Identify which cell holds the provided text, then report its [X, Y] central coordinate. 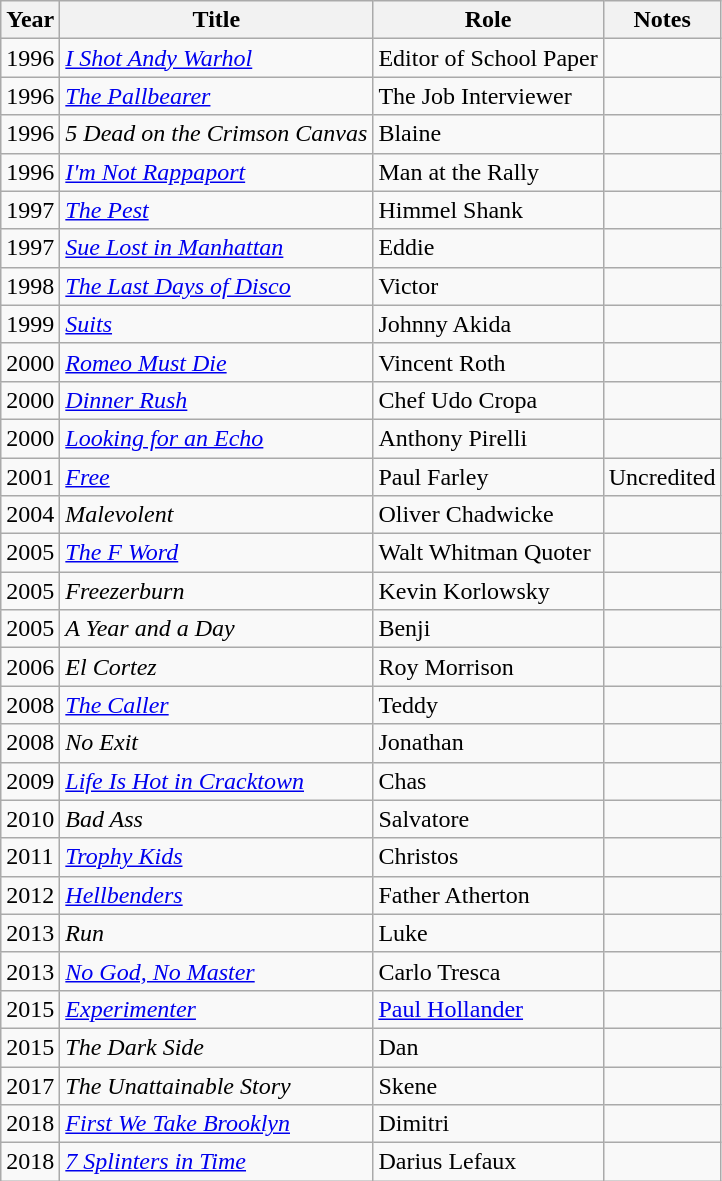
Romeo Must Die [216, 362]
Paul Farley [488, 477]
5 Dead on the Crimson Canvas [216, 134]
Eddie [488, 248]
Suits [216, 324]
Blaine [488, 134]
The F Word [216, 553]
A Year and a Day [216, 629]
The Last Days of Disco [216, 286]
Freezerburn [216, 591]
Luke [488, 933]
Christos [488, 857]
Carlo Tresca [488, 971]
Vincent Roth [488, 362]
Oliver Chadwicke [488, 515]
Editor of School Paper [488, 58]
2017 [30, 1085]
Hellbenders [216, 895]
2001 [30, 477]
2011 [30, 857]
Sue Lost in Manhattan [216, 248]
Man at the Rally [488, 172]
Notes [662, 20]
Paul Hollander [488, 1009]
The Dark Side [216, 1047]
1998 [30, 286]
Experimenter [216, 1009]
Looking for an Echo [216, 438]
Dinner Rush [216, 400]
The Pest [216, 210]
Life Is Hot in Cracktown [216, 781]
Uncredited [662, 477]
Benji [488, 629]
I Shot Andy Warhol [216, 58]
Roy Morrison [488, 667]
Chef Udo Cropa [488, 400]
Teddy [488, 705]
Title [216, 20]
Salvatore [488, 819]
2012 [30, 895]
Dan [488, 1047]
1999 [30, 324]
El Cortez [216, 667]
First We Take Brooklyn [216, 1124]
The Unattainable Story [216, 1085]
Run [216, 933]
Skene [488, 1085]
7 Splinters in Time [216, 1162]
The Caller [216, 705]
Malevolent [216, 515]
I'm Not Rappaport [216, 172]
Chas [488, 781]
2004 [30, 515]
2010 [30, 819]
Role [488, 20]
Darius Lefaux [488, 1162]
No God, No Master [216, 971]
Victor [488, 286]
Jonathan [488, 743]
The Pallbearer [216, 96]
Anthony Pirelli [488, 438]
Year [30, 20]
Himmel Shank [488, 210]
No Exit [216, 743]
Walt Whitman Quoter [488, 553]
Father Atherton [488, 895]
Johnny Akida [488, 324]
Free [216, 477]
Trophy Kids [216, 857]
The Job Interviewer [488, 96]
Kevin Korlowsky [488, 591]
Bad Ass [216, 819]
2009 [30, 781]
2006 [30, 667]
Dimitri [488, 1124]
